Determine the [X, Y] coordinate at the center of the cell enclosing the given text.  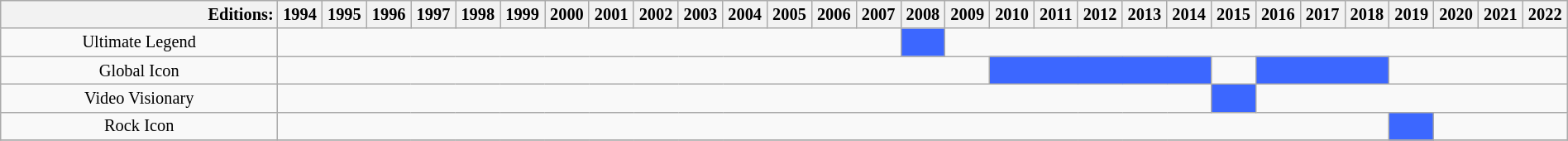
2012 [1100, 15]
2000 [566, 15]
2004 [745, 15]
1997 [433, 15]
Ultimate Legend [139, 42]
Rock Icon [139, 126]
1994 [300, 15]
Editions: [139, 15]
2011 [1055, 15]
2010 [1012, 15]
Global Icon [139, 70]
2001 [611, 15]
2014 [1189, 15]
2007 [878, 15]
1996 [389, 15]
1995 [344, 15]
2016 [1278, 15]
2015 [1234, 15]
1998 [478, 15]
2017 [1322, 15]
2005 [790, 15]
2009 [968, 15]
2008 [923, 15]
2020 [1456, 15]
2021 [1500, 15]
2019 [1412, 15]
2006 [834, 15]
2013 [1145, 15]
2002 [656, 15]
2018 [1367, 15]
Video Visionary [139, 99]
2003 [700, 15]
1999 [523, 15]
2022 [1545, 15]
